Locate the cell with the specified text and output its [x, y] center coordinate. 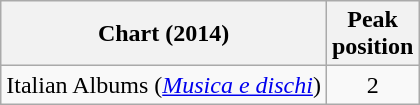
2 [372, 85]
Italian Albums (Musica e dischi) [164, 85]
Peakposition [372, 34]
Chart (2014) [164, 34]
